Pinpoint the cell where the given text exists, returning its (X, Y) midpoint coordinate. 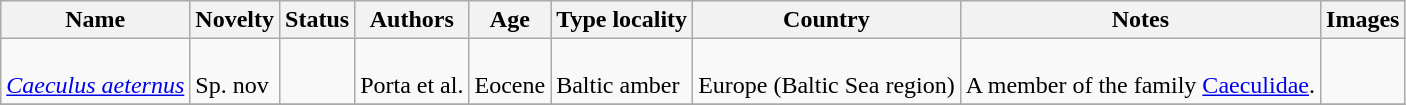
Age (510, 20)
Authors (412, 20)
Sp. nov (235, 72)
Type locality (622, 20)
Country (827, 20)
A member of the family Caeculidae. (1140, 72)
Caeculus aeternus (96, 72)
Baltic amber (622, 72)
Porta et al. (412, 72)
Images (1363, 20)
Status (318, 20)
Notes (1140, 20)
Name (96, 20)
Europe (Baltic Sea region) (827, 72)
Eocene (510, 72)
Novelty (235, 20)
